Identify which cell holds the provided text, then report its (x, y) central coordinate. 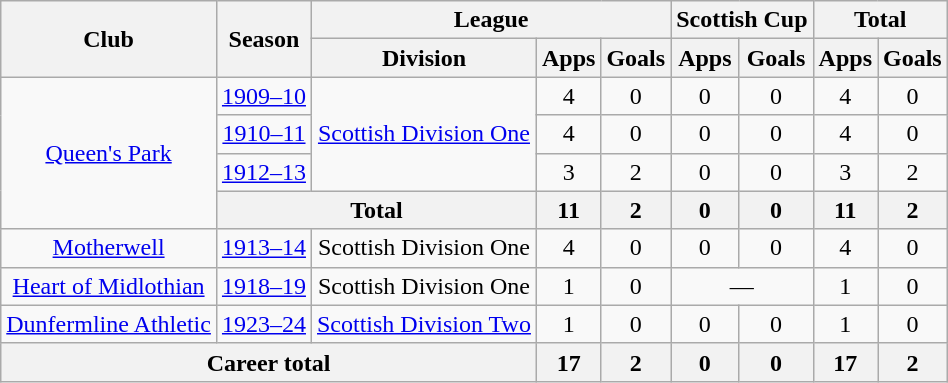
Motherwell (109, 248)
1910–11 (264, 134)
1913–14 (264, 248)
1909–10 (264, 96)
1918–19 (264, 286)
Career total (269, 362)
Club (109, 39)
Scottish Division Two (424, 324)
1912–13 (264, 172)
League (490, 20)
Dunfermline Athletic (109, 324)
Season (264, 39)
Heart of Midlothian (109, 286)
1923–24 (264, 324)
— (742, 286)
Queen's Park (109, 153)
Scottish Cup (742, 20)
Division (424, 58)
